For the text-containing cell, return its midpoint in [X, Y] coordinate format. 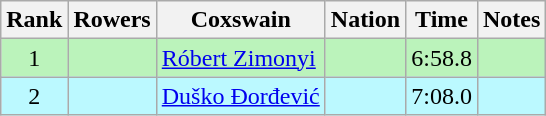
Coxswain [240, 20]
Nation [365, 20]
Róbert Zimonyi [240, 58]
Rank [34, 20]
6:58.8 [442, 58]
1 [34, 58]
Rowers [112, 20]
Notes [511, 20]
7:08.0 [442, 96]
Time [442, 20]
Duško Ðorđević [240, 96]
2 [34, 96]
